Search for the cell housing the specified text and yield its (x, y) center coordinate. 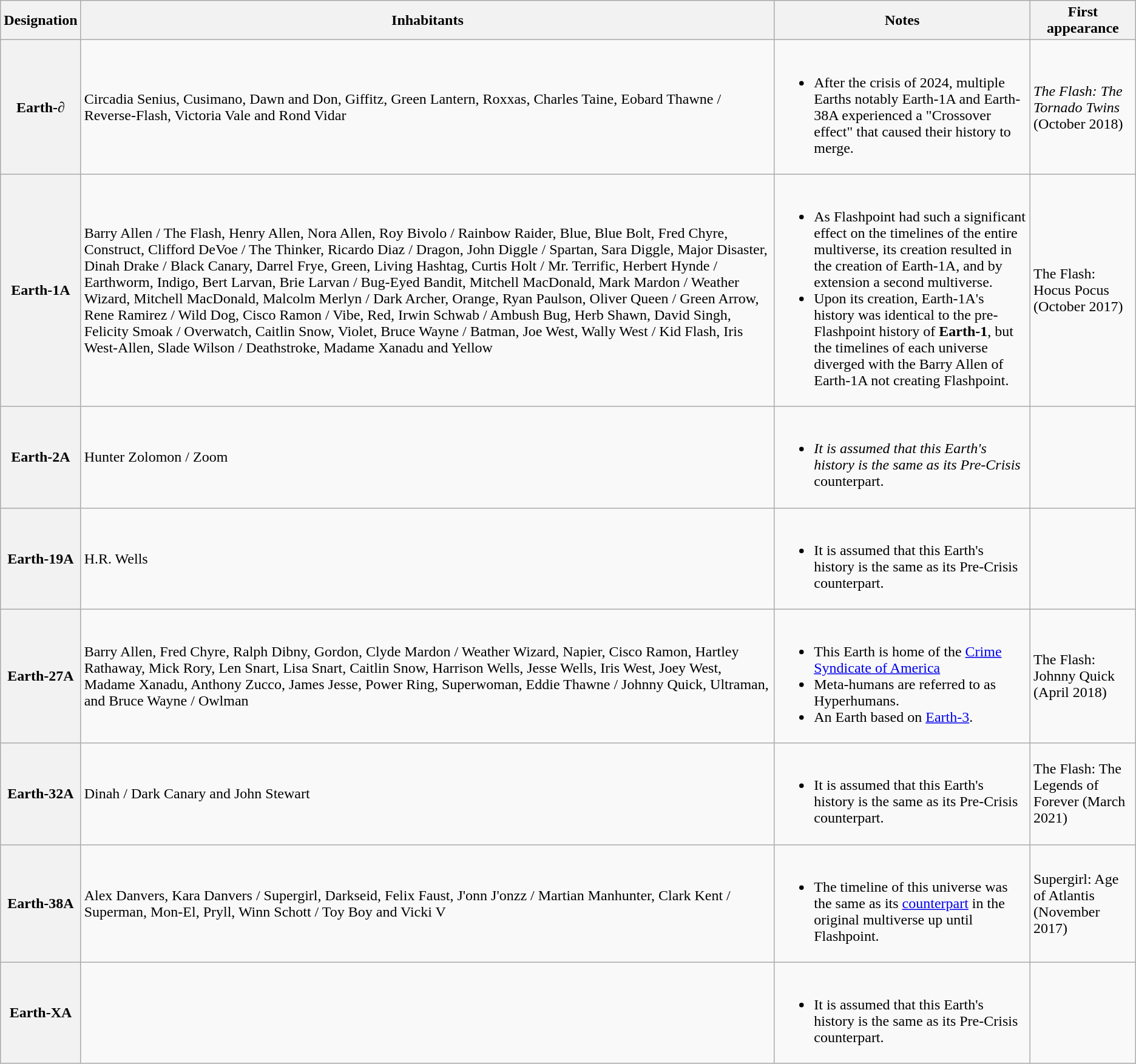
The timeline of this universe was the same as its counterpart in the original multiverse up until Flashpoint. (902, 903)
Earth-XA (41, 1013)
Hunter Zolomon / Zoom (427, 457)
Circadia Senius, Cusimano, Dawn and Don, Giffitz, Green Lantern, Roxxas, Charles Taine, Eobard Thawne / Reverse-Flash, Victoria Vale and Rond Vidar (427, 107)
The Flash: Johnny Quick (April 2018) (1083, 676)
Inhabitants (427, 21)
Earth-38A (41, 903)
Supergirl: Age of Atlantis (November 2017) (1083, 903)
Earth-19A (41, 558)
First appearance (1083, 21)
The Flash: Hocus Pocus (October 2017) (1083, 290)
Earth-27A (41, 676)
This Earth is home of the Crime Syndicate of AmericaMeta-humans are referred to as Hyperhumans.An Earth based on Earth-3. (902, 676)
Earth-2A (41, 457)
Dinah / Dark Canary and John Stewart (427, 793)
After the crisis of 2024, multiple Earths notably Earth-1A and Earth-38A experienced a "Crossover effect" that caused their history to merge. (902, 107)
Notes (902, 21)
Designation (41, 21)
The Flash: The Legends of Forever (March 2021) (1083, 793)
H.R. Wells (427, 558)
Earth-32A (41, 793)
The Flash: The Tornado Twins (October 2018) (1083, 107)
Earth-1A (41, 290)
Earth-∂ (41, 107)
